Scan for the cell matching the given text and deliver its (x, y) coordinate at center. 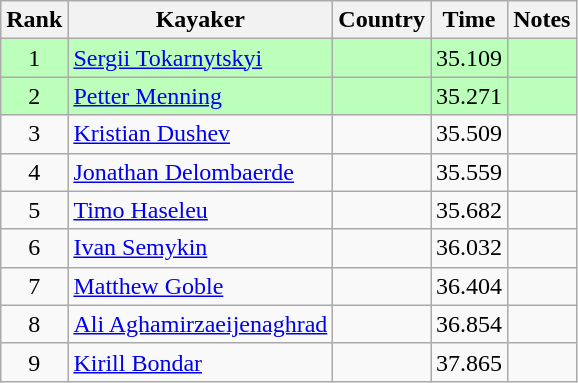
Petter Menning (200, 96)
37.865 (470, 362)
Country (382, 20)
1 (34, 58)
36.032 (470, 248)
Notes (542, 20)
2 (34, 96)
Ivan Semykin (200, 248)
35.682 (470, 210)
4 (34, 172)
3 (34, 134)
35.271 (470, 96)
Kayaker (200, 20)
Time (470, 20)
6 (34, 248)
Timo Haseleu (200, 210)
7 (34, 286)
Rank (34, 20)
35.109 (470, 58)
35.509 (470, 134)
Kristian Dushev (200, 134)
Ali Aghamirzaeijenaghrad (200, 324)
Kirill Bondar (200, 362)
9 (34, 362)
8 (34, 324)
35.559 (470, 172)
36.404 (470, 286)
5 (34, 210)
Jonathan Delombaerde (200, 172)
Matthew Goble (200, 286)
36.854 (470, 324)
Sergii Tokarnytskyi (200, 58)
